Search for the cell housing the specified text and yield its [x, y] center coordinate. 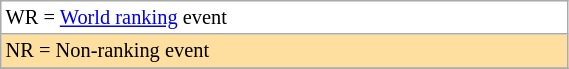
NR = Non-ranking event [284, 51]
WR = World ranking event [284, 17]
